Find where the given text appears and provide that cell's center as [X, Y] coordinate. 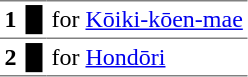
2 [10, 57]
1 [10, 20]
for Hondōri [147, 57]
for Kōiki-kōen-mae [147, 20]
